Identify which cell holds the provided text, then report its (X, Y) central coordinate. 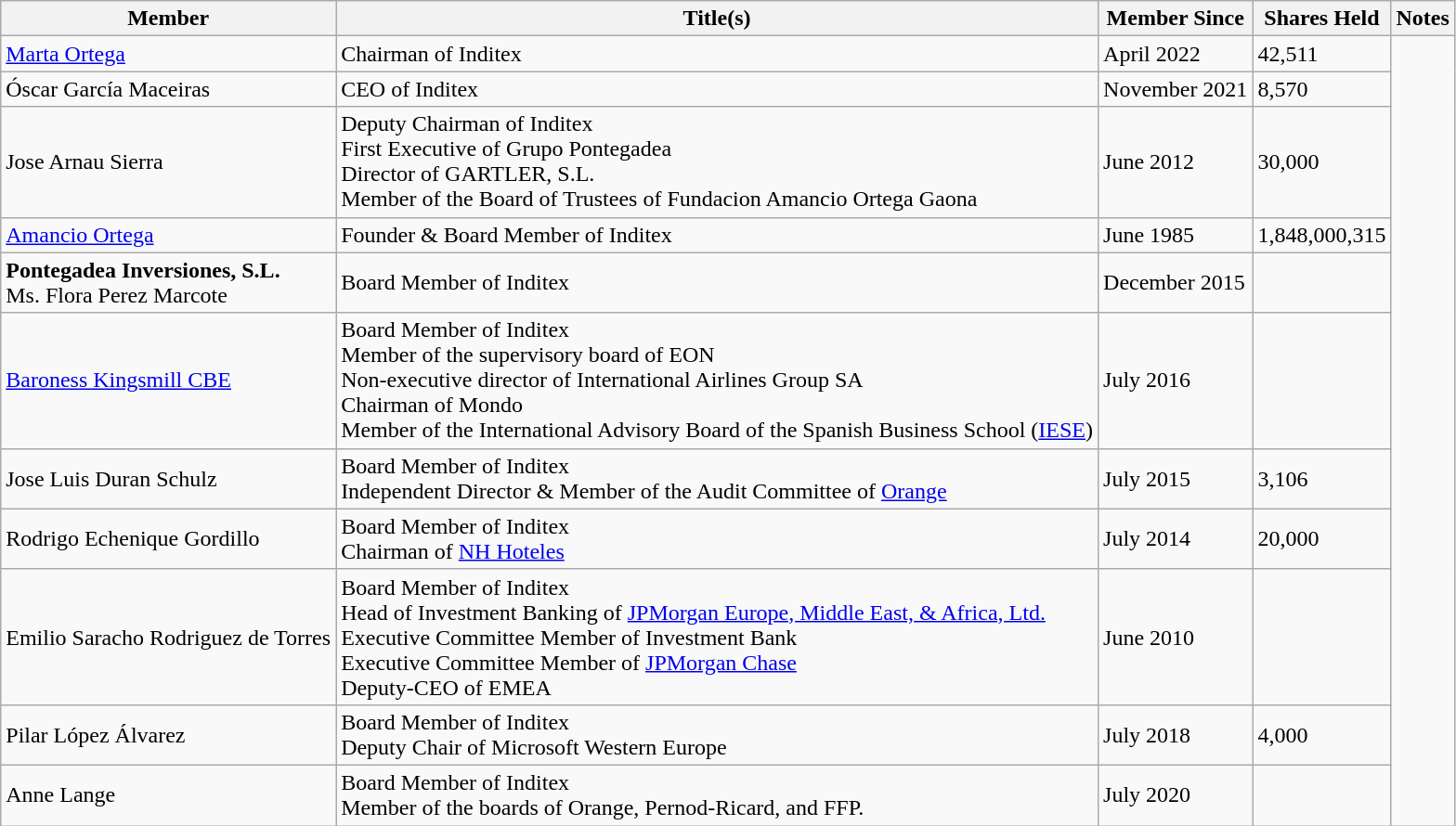
December 2015 (1176, 282)
July 2016 (1176, 381)
July 2020 (1176, 794)
Óscar García Maceiras (169, 89)
Emilio Saracho Rodriguez de Torres (169, 637)
June 1985 (1176, 235)
42,511 (1322, 54)
Baroness Kingsmill CBE (169, 381)
Board Member of InditexDeputy Chair of Microsoft Western Europe (717, 735)
1,848,000,315 (1322, 235)
Jose Luis Duran Schulz (169, 479)
Founder & Board Member of Inditex (717, 235)
Title(s) (717, 19)
Board Member of InditexMember of the boards of Orange, Pernod-Ricard, and FFP. (717, 794)
June 2012 (1176, 161)
30,000 (1322, 161)
July 2014 (1176, 538)
Shares Held (1322, 19)
Marta Ortega (169, 54)
4,000 (1322, 735)
June 2010 (1176, 637)
April 2022 (1176, 54)
Pilar López Álvarez (169, 735)
Jose Arnau Sierra (169, 161)
Board Member of Inditex Chairman of NH Hoteles (717, 538)
Member (169, 19)
July 2015 (1176, 479)
Rodrigo Echenique Gordillo (169, 538)
8,570 (1322, 89)
Anne Lange (169, 794)
3,106 (1322, 479)
Chairman of Inditex (717, 54)
November 2021 (1176, 89)
Board Member of Inditex (717, 282)
Notes (1423, 19)
Member Since (1176, 19)
CEO of Inditex (717, 89)
July 2018 (1176, 735)
Board Member of Inditex Independent Director & Member of the Audit Committee of Orange (717, 479)
Amancio Ortega (169, 235)
Pontegadea Inversiones, S.L. Ms. Flora Perez Marcote (169, 282)
20,000 (1322, 538)
